Output the [x, y] coordinate of the center of the cell containing the given text.  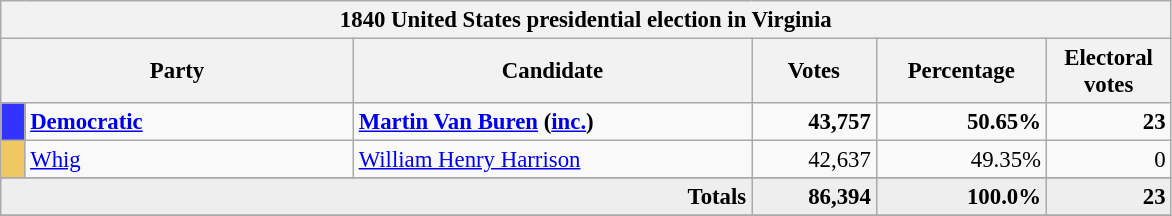
William Henry Harrison [552, 160]
43,757 [814, 122]
Totals [376, 197]
0 [1108, 160]
49.35% [961, 160]
Whig [189, 160]
Martin Van Buren (inc.) [552, 122]
Party [178, 72]
50.65% [961, 122]
42,637 [814, 160]
Electoral votes [1108, 72]
Democratic [189, 122]
Candidate [552, 72]
Votes [814, 72]
86,394 [814, 197]
100.0% [961, 197]
Percentage [961, 72]
1840 United States presidential election in Virginia [586, 20]
